Capture the cell that displays the provided text and extract its (x, y) central coordinate. 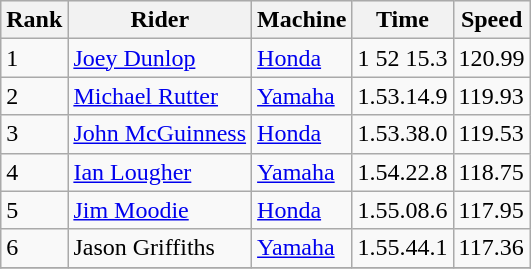
Jason Griffiths (160, 248)
Joey Dunlop (160, 58)
Time (402, 20)
Ian Lougher (160, 172)
John McGuinness (160, 134)
119.53 (492, 134)
Rank (34, 20)
1 52 15.3 (402, 58)
4 (34, 172)
120.99 (492, 58)
3 (34, 134)
6 (34, 248)
Michael Rutter (160, 96)
1.55.44.1 (402, 248)
2 (34, 96)
1 (34, 58)
Rider (160, 20)
1.53.14.9 (402, 96)
1.53.38.0 (402, 134)
119.93 (492, 96)
5 (34, 210)
118.75 (492, 172)
Jim Moodie (160, 210)
Machine (302, 20)
1.55.08.6 (402, 210)
Speed (492, 20)
1.54.22.8 (402, 172)
117.95 (492, 210)
117.36 (492, 248)
